For the text-containing cell, return its midpoint in (X, Y) coordinate format. 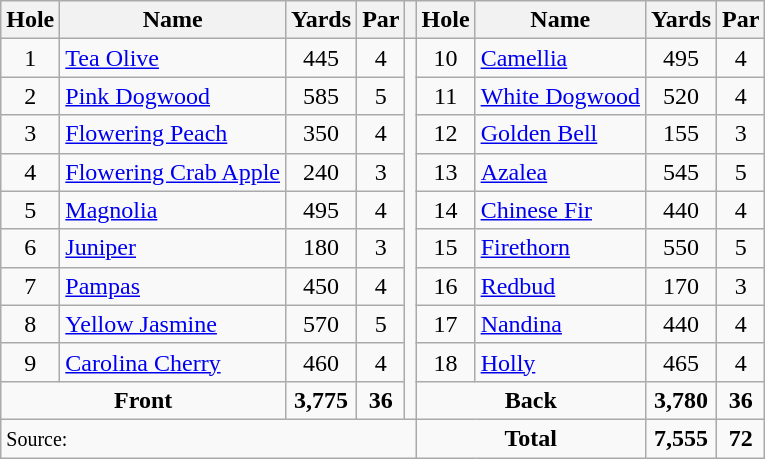
Holly (560, 362)
3,775 (322, 400)
180 (322, 248)
Azalea (560, 172)
Chinese Fir (560, 210)
16 (446, 286)
Tea Olive (173, 58)
12 (446, 134)
Total (530, 438)
Camellia (560, 58)
18 (446, 362)
170 (680, 286)
8 (30, 324)
Back (530, 400)
72 (741, 438)
Juniper (173, 248)
350 (322, 134)
Pampas (173, 286)
7 (30, 286)
445 (322, 58)
3,780 (680, 400)
17 (446, 324)
1 (30, 58)
Redbud (560, 286)
570 (322, 324)
Source: (208, 438)
Front (144, 400)
Yellow Jasmine (173, 324)
Carolina Cherry (173, 362)
Magnolia (173, 210)
155 (680, 134)
Flowering Peach (173, 134)
Golden Bell (560, 134)
520 (680, 96)
Nandina (560, 324)
585 (322, 96)
9 (30, 362)
7,555 (680, 438)
10 (446, 58)
13 (446, 172)
Flowering Crab Apple (173, 172)
460 (322, 362)
550 (680, 248)
2 (30, 96)
Firethorn (560, 248)
11 (446, 96)
15 (446, 248)
545 (680, 172)
14 (446, 210)
240 (322, 172)
Pink Dogwood (173, 96)
465 (680, 362)
6 (30, 248)
White Dogwood (560, 96)
450 (322, 286)
